From the cell containing the given text, extract its center point as [X, Y] coordinate. 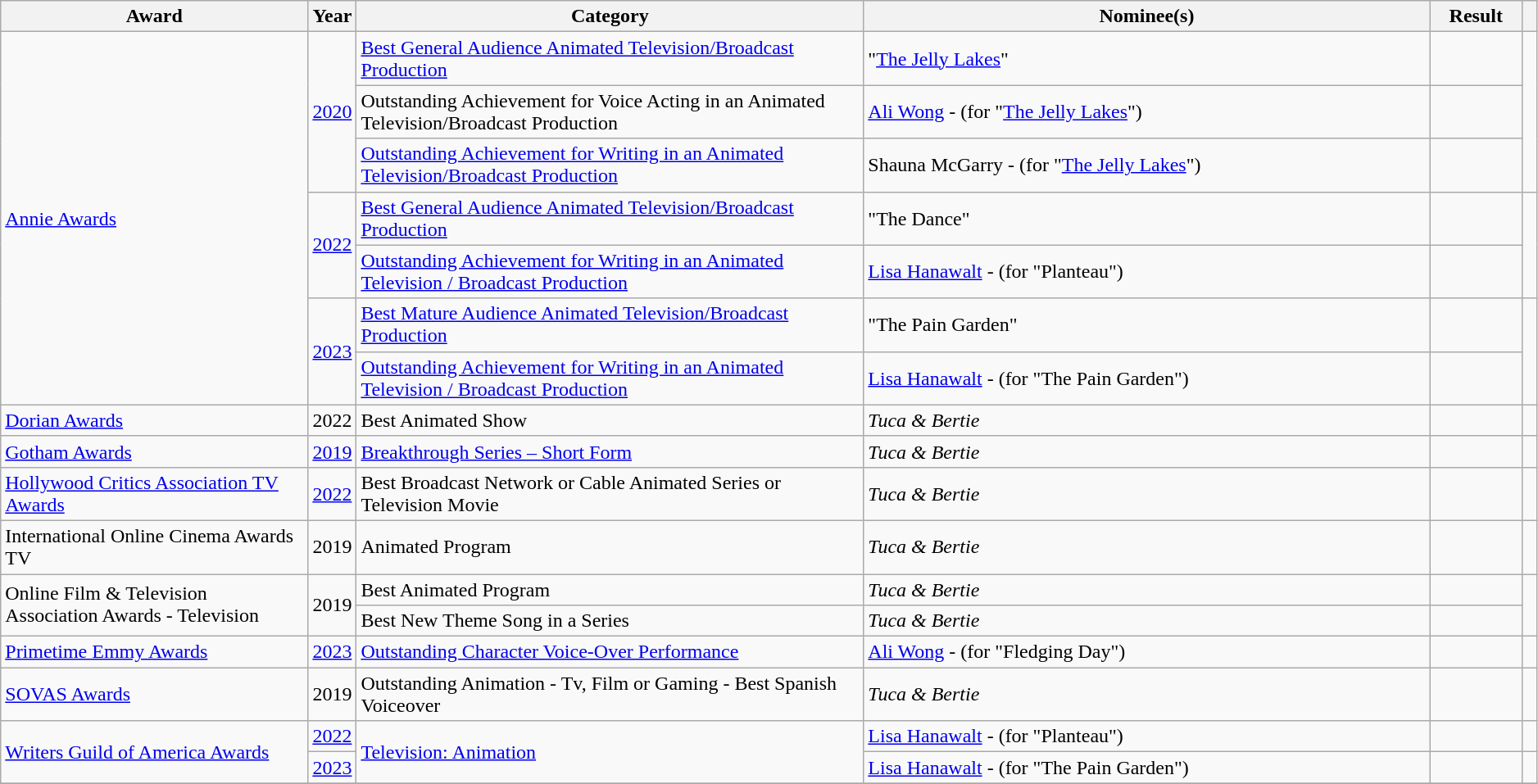
"The Dance" [1147, 218]
Outstanding Achievement for Writing in an Animated Television/Broadcast Production [610, 165]
Hollywood Critics Association TV Awards [154, 493]
Ali Wong - (for "The Jelly Lakes") [1147, 111]
Online Film & Television Association Awards - Television [154, 605]
Year [333, 16]
SOVAS Awards [154, 695]
Category [610, 16]
International Online Cinema Awards TV [154, 547]
Ali Wong - (for "Fledging Day") [1147, 652]
Outstanding Achievement for Voice Acting in an Animated Television/Broadcast Production [610, 111]
Animated Program [610, 547]
Award [154, 16]
Shauna McGarry - (for "The Jelly Lakes") [1147, 165]
Best Broadcast Network or Cable Animated Series or Television Movie [610, 493]
Best New Theme Song in a Series [610, 621]
Best Animated Show [610, 420]
Gotham Awards [154, 451]
"The Pain Garden" [1147, 324]
"The Jelly Lakes" [1147, 59]
Primetime Emmy Awards [154, 652]
Dorian Awards [154, 420]
Annie Awards [154, 218]
Result [1477, 16]
Outstanding Character Voice-Over Performance [610, 652]
Best Mature Audience Animated Television/Broadcast Production [610, 324]
Breakthrough Series – Short Form [610, 451]
Television: Animation [610, 752]
Best Animated Program [610, 589]
Outstanding Animation - Tv, Film or Gaming - Best Spanish Voiceover [610, 695]
Writers Guild of America Awards [154, 752]
Nominee(s) [1147, 16]
2020 [333, 111]
